Pinpoint the cell where the given text exists, returning its [x, y] midpoint coordinate. 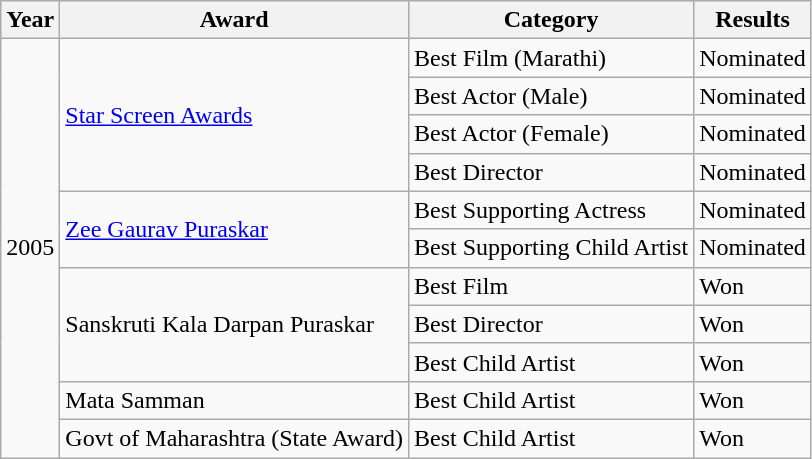
Zee Gaurav Puraskar [234, 229]
Star Screen Awards [234, 115]
Sanskruti Kala Darpan Puraskar [234, 324]
Best Supporting Actress [552, 210]
Year [30, 20]
Govt of Maharashtra (State Award) [234, 438]
Best Film [552, 286]
Mata Samman [234, 400]
Best Actor (Male) [552, 96]
Best Actor (Female) [552, 134]
2005 [30, 248]
Category [552, 20]
Award [234, 20]
Best Supporting Child Artist [552, 248]
Results [753, 20]
Best Film (Marathi) [552, 58]
